Pinpoint the cell where the given text exists, returning its [x, y] midpoint coordinate. 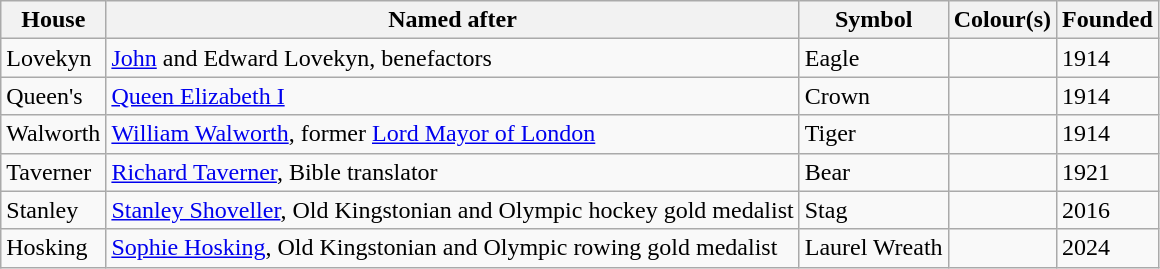
John and Edward Lovekyn, benefactors [452, 58]
William Walworth, former Lord Mayor of London [452, 134]
Crown [874, 96]
Sophie Hosking, Old Kingstonian and Olympic rowing gold medalist [452, 248]
1921 [1108, 172]
Queen's [54, 96]
Stanley Shoveller, Old Kingstonian and Olympic hockey gold medalist [452, 210]
Laurel Wreath [874, 248]
Queen Elizabeth I [452, 96]
Lovekyn [54, 58]
2024 [1108, 248]
Eagle [874, 58]
Named after [452, 20]
House [54, 20]
Taverner [54, 172]
Colour(s) [1002, 20]
Symbol [874, 20]
Richard Taverner, Bible translator [452, 172]
Stanley [54, 210]
Hosking [54, 248]
Stag [874, 210]
2016 [1108, 210]
Founded [1108, 20]
Walworth [54, 134]
Bear [874, 172]
Tiger [874, 134]
